Return the [x, y] coordinate for the center point of the cell that contains the specified text.  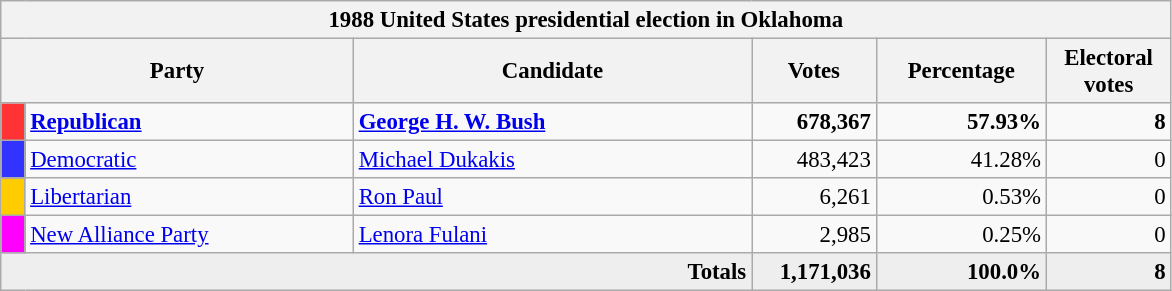
57.93% [961, 122]
Percentage [961, 72]
678,367 [814, 122]
Michael Dukakis [552, 160]
2,985 [814, 235]
41.28% [961, 160]
Libertarian [189, 197]
6,261 [814, 197]
George H. W. Bush [552, 122]
483,423 [814, 160]
0.53% [961, 197]
New Alliance Party [189, 235]
Candidate [552, 72]
Lenora Fulani [552, 235]
1988 United States presidential election in Oklahoma [586, 20]
Votes [814, 72]
Party [178, 72]
0.25% [961, 235]
Electoral votes [1108, 72]
Democratic [189, 160]
8 [1108, 122]
Republican [189, 122]
Ron Paul [552, 197]
